For the text-containing cell, return its midpoint in [X, Y] coordinate format. 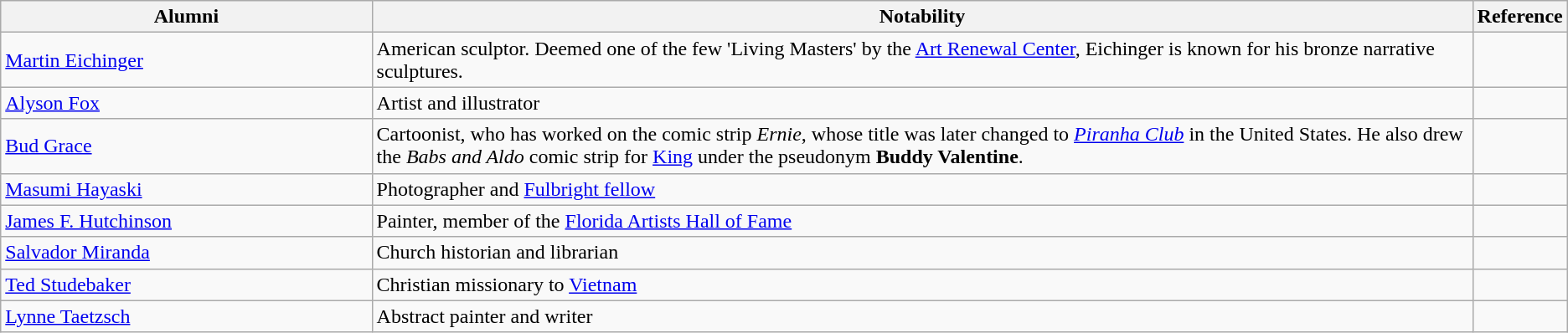
Abstract painter and writer [922, 316]
Martin Eichinger [186, 60]
Lynne Taetzsch [186, 316]
Reference [1519, 17]
Painter, member of the Florida Artists Hall of Fame [922, 221]
Notability [922, 17]
Photographer and Fulbright fellow [922, 189]
Ted Studebaker [186, 284]
Alumni [186, 17]
James F. Hutchinson [186, 221]
Salvador Miranda [186, 253]
Artist and illustrator [922, 103]
Alyson Fox [186, 103]
Christian missionary to Vietnam [922, 284]
American sculptor. Deemed one of the few 'Living Masters' by the Art Renewal Center, Eichinger is known for his bronze narrative sculptures. [922, 60]
Church historian and librarian [922, 253]
Bud Grace [186, 146]
Masumi Hayaski [186, 189]
